Pinpoint the cell where the given text exists, returning its [x, y] midpoint coordinate. 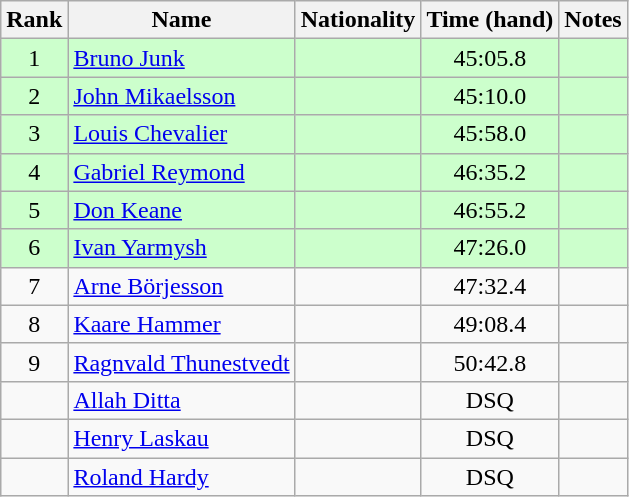
Allah Ditta [182, 400]
8 [34, 324]
2 [34, 96]
Gabriel Reymond [182, 172]
Notes [593, 20]
Ragnvald Thunestvedt [182, 362]
6 [34, 248]
47:26.0 [490, 248]
46:55.2 [490, 210]
Ivan Yarmysh [182, 248]
5 [34, 210]
Roland Hardy [182, 477]
9 [34, 362]
Arne Börjesson [182, 286]
John Mikaelsson [182, 96]
Nationality [358, 20]
45:58.0 [490, 134]
Louis Chevalier [182, 134]
3 [34, 134]
47:32.4 [490, 286]
7 [34, 286]
Name [182, 20]
45:10.0 [490, 96]
Bruno Junk [182, 58]
50:42.8 [490, 362]
4 [34, 172]
Time (hand) [490, 20]
Don Keane [182, 210]
Rank [34, 20]
Kaare Hammer [182, 324]
49:08.4 [490, 324]
45:05.8 [490, 58]
1 [34, 58]
46:35.2 [490, 172]
Henry Laskau [182, 438]
